Return (x, y) of the center of cell containing provided text 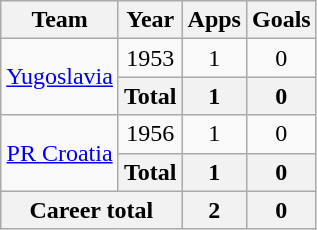
Apps (214, 20)
1953 (150, 58)
2 (214, 210)
Yugoslavia (60, 77)
1956 (150, 134)
PR Croatia (60, 153)
Year (150, 20)
Goals (281, 20)
Career total (92, 210)
Team (60, 20)
